Determine the (x, y) coordinate at the center of the cell enclosing the given text.  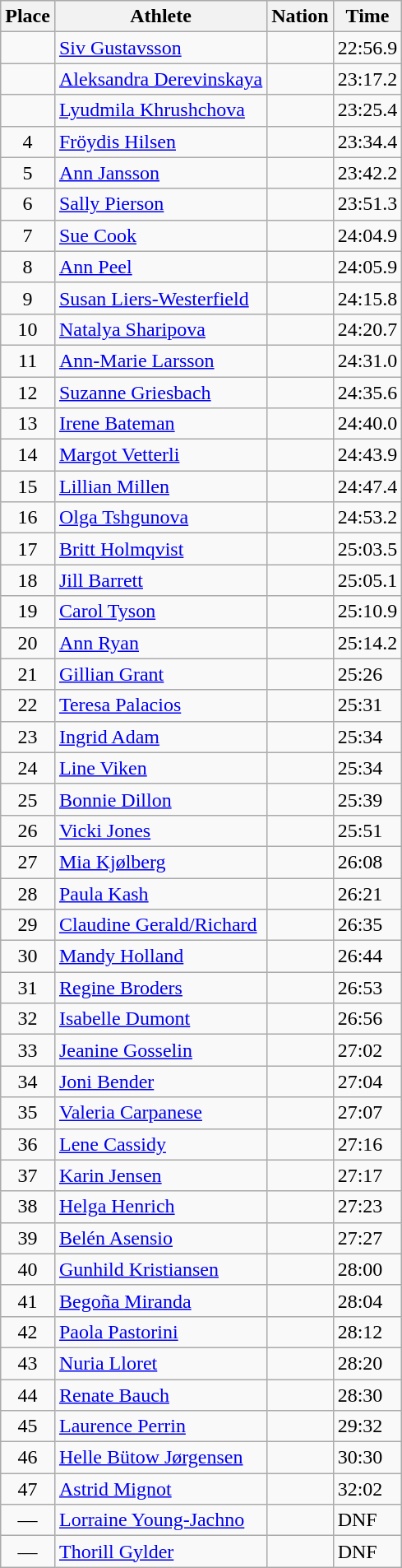
Renate Bauch (160, 1395)
Britt Holmqvist (160, 549)
10 (28, 329)
42 (28, 1332)
Athlete (160, 16)
Susan Liers-Westerfield (160, 298)
Astrid Mignot (160, 1489)
Lyudmila Khrushchova (160, 110)
26:21 (367, 893)
24:43.9 (367, 455)
24:15.8 (367, 298)
30:30 (367, 1458)
Line Viken (160, 768)
26:53 (367, 988)
31 (28, 988)
25:31 (367, 705)
24:35.6 (367, 393)
Claudine Gerald/Richard (160, 925)
Helga Henrich (160, 1207)
Isabelle Dumont (160, 1019)
27 (28, 862)
33 (28, 1050)
Olga Tshgunova (160, 518)
Carol Tyson (160, 612)
Belén Asensio (160, 1238)
9 (28, 298)
Thorill Gylder (160, 1552)
24:05.9 (367, 267)
Mandy Holland (160, 956)
Ann Peel (160, 267)
Nuria Lloret (160, 1363)
45 (28, 1426)
Fröydis Hilsen (160, 142)
Suzanne Griesbach (160, 393)
22:56.9 (367, 48)
Jeanine Gosselin (160, 1050)
8 (28, 267)
Helle Bütow Jørgensen (160, 1458)
Ingrid Adam (160, 737)
Margot Vetterli (160, 455)
Gunhild Kristiansen (160, 1269)
18 (28, 580)
23:25.4 (367, 110)
Teresa Palacios (160, 705)
6 (28, 204)
27:02 (367, 1050)
Mia Kjølberg (160, 862)
25:51 (367, 831)
27:07 (367, 1113)
37 (28, 1175)
32:02 (367, 1489)
Ann Ryan (160, 643)
Nation (300, 16)
46 (28, 1458)
23:51.3 (367, 204)
13 (28, 424)
Lene Cassidy (160, 1144)
41 (28, 1300)
27:16 (367, 1144)
29 (28, 925)
24:47.4 (367, 486)
43 (28, 1363)
25 (28, 799)
Natalya Sharipova (160, 329)
28 (28, 893)
23 (28, 737)
5 (28, 173)
Jill Barrett (160, 580)
28:20 (367, 1363)
34 (28, 1082)
27:17 (367, 1175)
27:04 (367, 1082)
29:32 (367, 1426)
Lillian Millen (160, 486)
24:04.9 (367, 235)
20 (28, 643)
44 (28, 1395)
Irene Bateman (160, 424)
15 (28, 486)
16 (28, 518)
Place (28, 16)
25:14.2 (367, 643)
11 (28, 361)
Karin Jensen (160, 1175)
Ann-Marie Larsson (160, 361)
25:10.9 (367, 612)
26:56 (367, 1019)
24:53.2 (367, 518)
47 (28, 1489)
39 (28, 1238)
Sally Pierson (160, 204)
17 (28, 549)
Valeria Carpanese (160, 1113)
26 (28, 831)
28:04 (367, 1300)
32 (28, 1019)
28:00 (367, 1269)
Regine Broders (160, 988)
Lorraine Young-Jachno (160, 1520)
23:17.2 (367, 79)
Time (367, 16)
23:34.4 (367, 142)
22 (28, 705)
24:31.0 (367, 361)
40 (28, 1269)
Ann Jansson (160, 173)
35 (28, 1113)
Begoña Miranda (160, 1300)
25:03.5 (367, 549)
Gillian Grant (160, 674)
30 (28, 956)
Paula Kash (160, 893)
27:23 (367, 1207)
28:30 (367, 1395)
23:42.2 (367, 173)
26:44 (367, 956)
26:35 (367, 925)
Paola Pastorini (160, 1332)
25:26 (367, 674)
26:08 (367, 862)
12 (28, 393)
21 (28, 674)
Sue Cook (160, 235)
Bonnie Dillon (160, 799)
Joni Bender (160, 1082)
4 (28, 142)
24:20.7 (367, 329)
Siv Gustavsson (160, 48)
25:05.1 (367, 580)
25:39 (367, 799)
38 (28, 1207)
14 (28, 455)
Laurence Perrin (160, 1426)
7 (28, 235)
Aleksandra Derevinskaya (160, 79)
36 (28, 1144)
Vicki Jones (160, 831)
24 (28, 768)
24:40.0 (367, 424)
19 (28, 612)
27:27 (367, 1238)
28:12 (367, 1332)
